From the cell containing the given text, extract its center point as (x, y) coordinate. 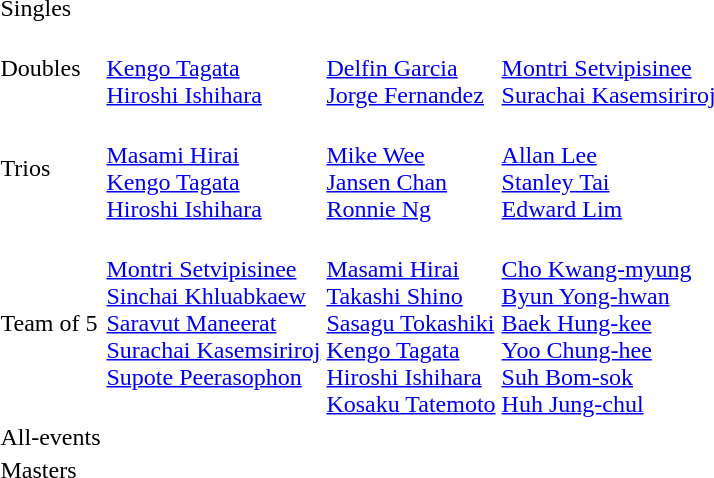
Montri SetvipisineeSinchai KhluabkaewSaravut ManeeratSurachai KasemsirirojSupote Peerasophon (214, 323)
Delfin GarciaJorge Fernandez (411, 68)
Masami HiraiKengo TagataHiroshi Ishihara (214, 168)
Mike WeeJansen ChanRonnie Ng (411, 168)
Kengo TagataHiroshi Ishihara (214, 68)
Masami HiraiTakashi ShinoSasagu TokashikiKengo TagataHiroshi IshiharaKosaku Tatemoto (411, 323)
